Find where the given text appears and provide that cell's center as (x, y) coordinate. 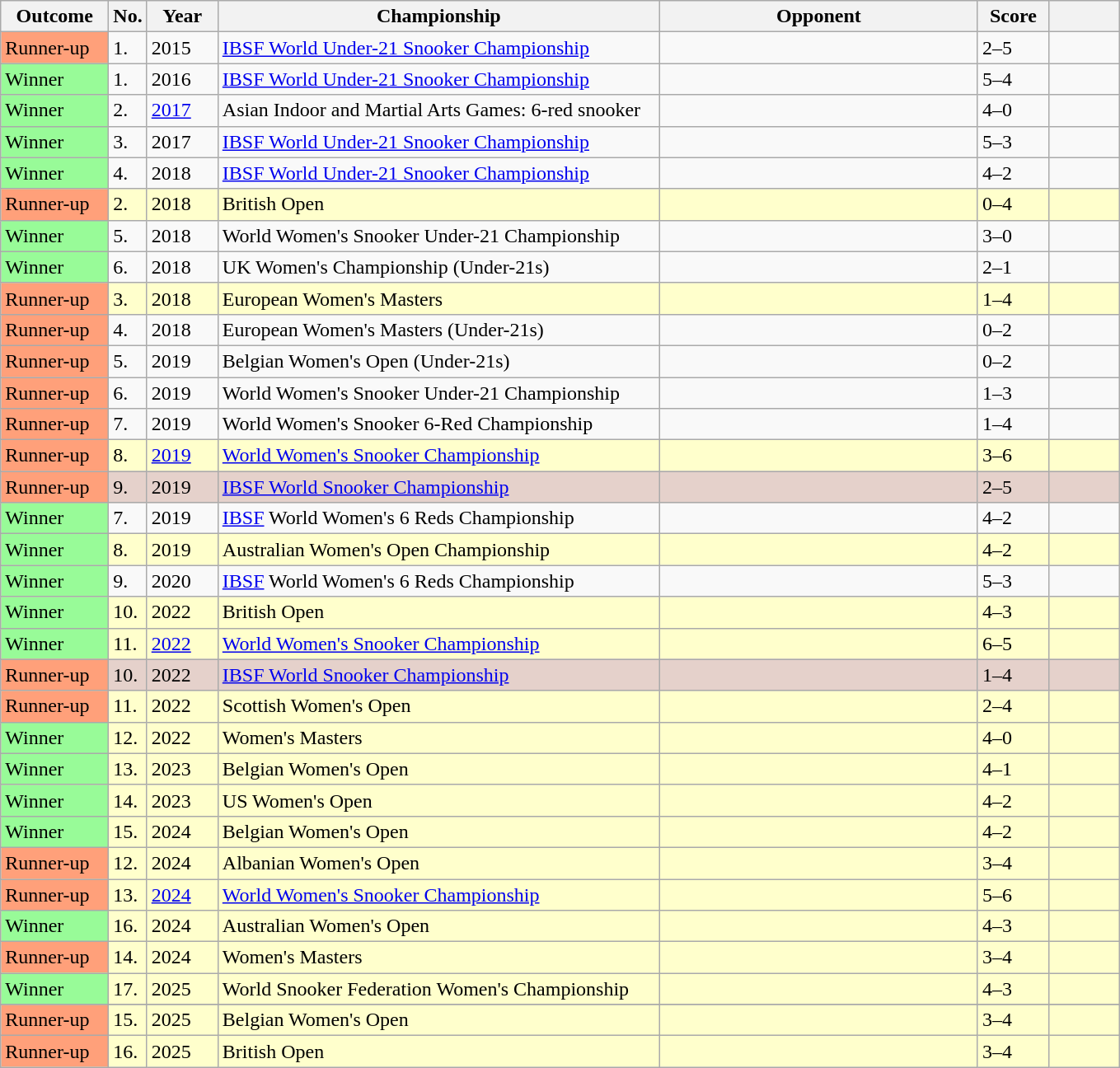
Scottish Women's Open (438, 706)
World Snooker Federation Women's Championship (438, 989)
17. (128, 989)
4–1 (1013, 769)
Year (182, 16)
Championship (438, 16)
Asian Indoor and Martial Arts Games: 6-red snooker (438, 110)
Score (1013, 16)
Belgian Women's Open (Under-21s) (438, 361)
2020 (182, 581)
3–6 (1013, 456)
0–4 (1013, 204)
European Women's Masters (Under-21s) (438, 330)
5–6 (1013, 894)
UK Women's Championship (Under-21s) (438, 267)
Australian Women's Open (438, 926)
2015 (182, 48)
No. (128, 16)
Albanian Women's Open (438, 863)
2016 (182, 79)
3–0 (1013, 236)
Opponent (818, 16)
World Women's Snooker 6-Red Championship (438, 424)
US Women's Open (438, 800)
2–1 (1013, 267)
5–4 (1013, 79)
2–4 (1013, 706)
European Women's Masters (438, 298)
6–5 (1013, 644)
Outcome (54, 16)
1–3 (1013, 393)
Australian Women's Open Championship (438, 550)
